Identify which cell holds the provided text, then report its (X, Y) central coordinate. 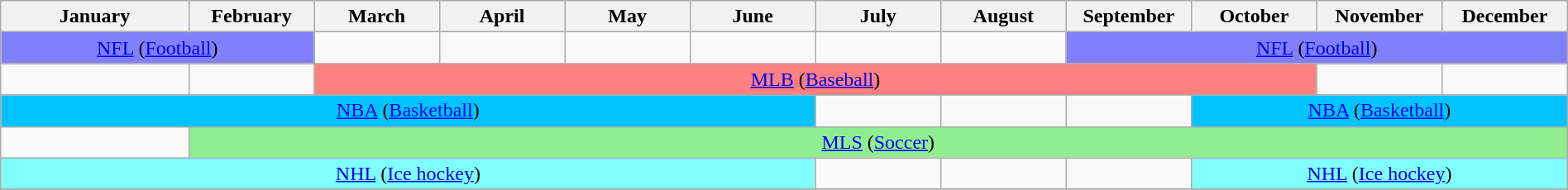
October (1255, 17)
November (1379, 17)
MLS (Soccer) (878, 142)
January (94, 17)
March (377, 17)
December (1505, 17)
May (628, 17)
July (878, 17)
August (1004, 17)
September (1129, 17)
April (502, 17)
February (251, 17)
MLB (Baseball) (815, 79)
June (753, 17)
